Locate the cell with the specified text and output its (X, Y) center coordinate. 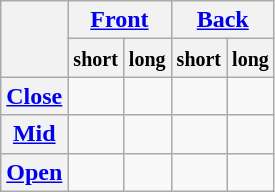
Mid (34, 134)
Back (222, 20)
Close (34, 96)
Front (120, 20)
Open (34, 172)
